Find where the given text appears and provide that cell's center as (X, Y) coordinate. 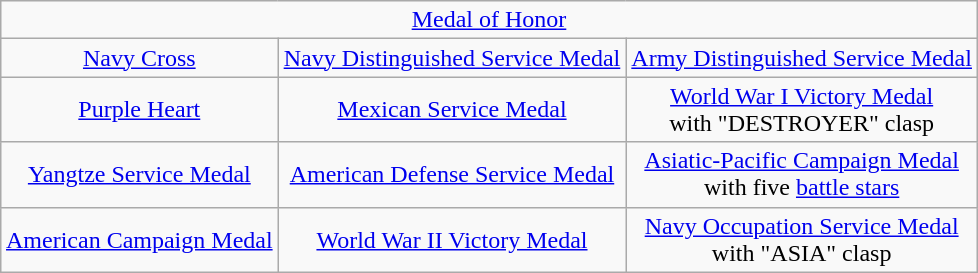
Navy Occupation Service Medalwith "ASIA" clasp (802, 240)
Navy Cross (139, 58)
American Defense Service Medal (452, 174)
Yangtze Service Medal (139, 174)
Navy Distinguished Service Medal (452, 58)
World War I Victory Medalwith "DESTROYER" clasp (802, 110)
American Campaign Medal (139, 240)
Army Distinguished Service Medal (802, 58)
Asiatic-Pacific Campaign Medalwith five battle stars (802, 174)
World War II Victory Medal (452, 240)
Purple Heart (139, 110)
Medal of Honor (488, 20)
Mexican Service Medal (452, 110)
